Locate the cell with the specified text and output its [x, y] center coordinate. 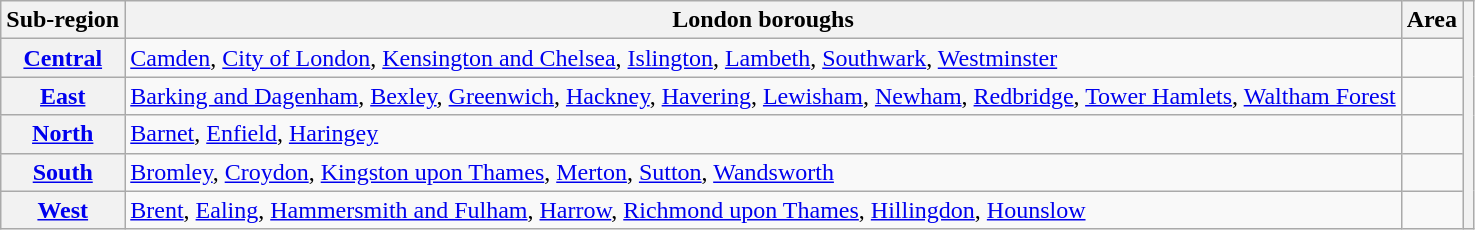
North [63, 134]
Camden, City of London, Kensington and Chelsea, Islington, Lambeth, Southwark, Westminster [763, 58]
East [63, 96]
Area [1432, 20]
Barking and Dagenham, Bexley, Greenwich, Hackney, Havering, Lewisham, Newham, Redbridge, Tower Hamlets, Waltham Forest [763, 96]
Sub-region [63, 20]
Barnet, Enfield, Haringey [763, 134]
Bromley, Croydon, Kingston upon Thames, Merton, Sutton, Wandsworth [763, 172]
Brent, Ealing, Hammersmith and Fulham, Harrow, Richmond upon Thames, Hillingdon, Hounslow [763, 210]
Central [63, 58]
West [63, 210]
South [63, 172]
London boroughs [763, 20]
